Detect which cell encompasses the target text, then output its (X, Y) center coordinate. 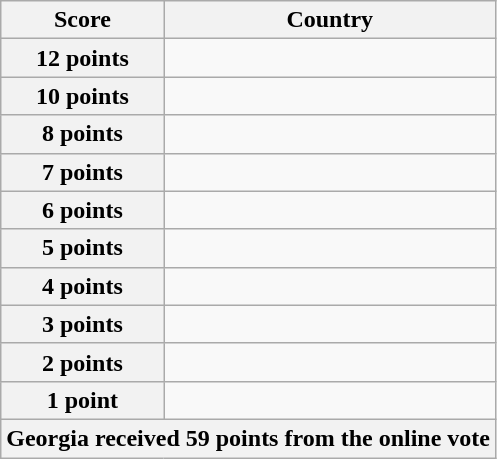
1 point (82, 400)
Country (330, 20)
Score (82, 20)
4 points (82, 286)
3 points (82, 324)
8 points (82, 134)
Georgia received 59 points from the online vote (248, 438)
6 points (82, 210)
7 points (82, 172)
5 points (82, 248)
12 points (82, 58)
2 points (82, 362)
10 points (82, 96)
